Provide the (x, y) coordinate of the cell's center where the given text is located.  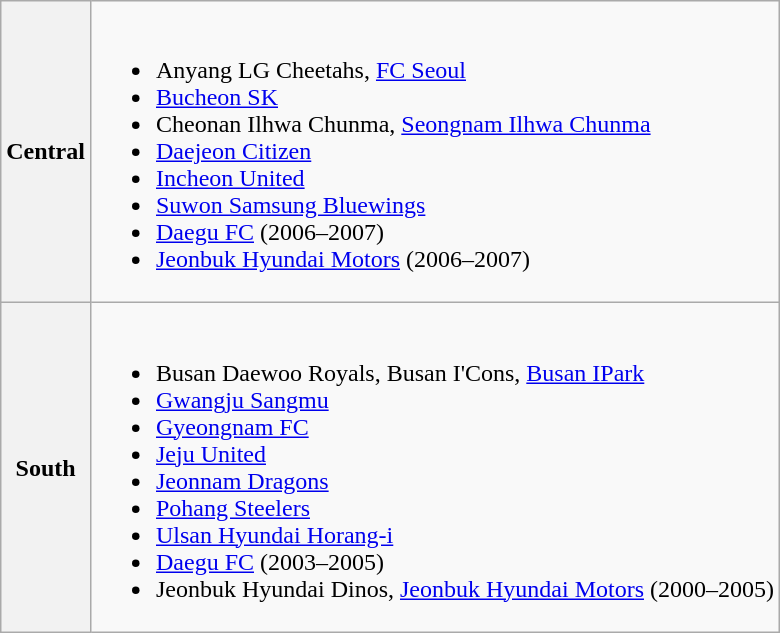
Central (46, 152)
South (46, 468)
